Detect which cell encompasses the target text, then output its [x, y] center coordinate. 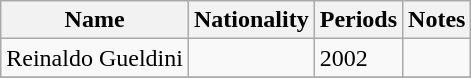
Nationality [251, 20]
2002 [358, 58]
Reinaldo Gueldini [95, 58]
Notes [437, 20]
Name [95, 20]
Periods [358, 20]
